Capture the cell that displays the provided text and extract its (X, Y) central coordinate. 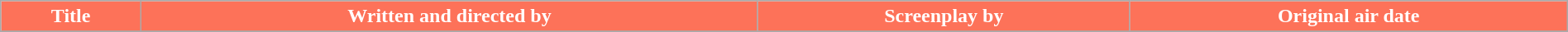
Written and directed by (450, 16)
Title (71, 16)
Original air date (1348, 16)
Screenplay by (944, 16)
